For the text-containing cell, return its midpoint in (X, Y) coordinate format. 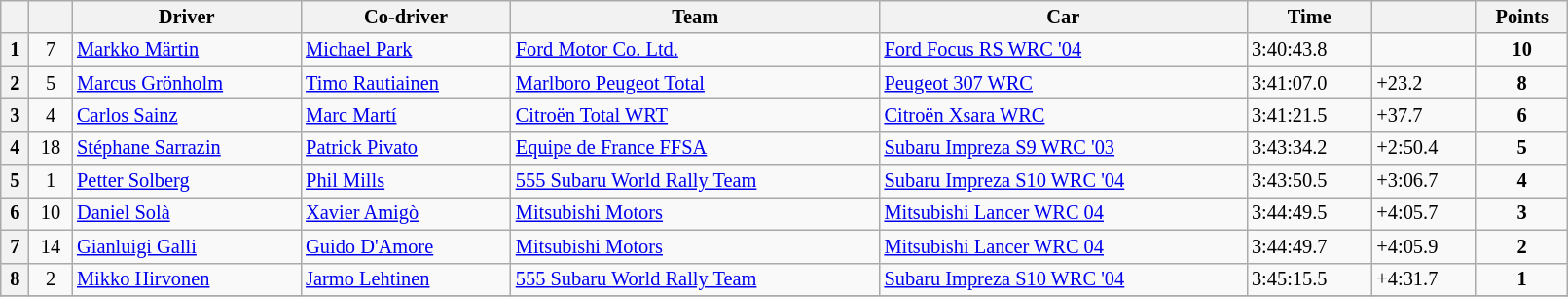
Marc Martí (406, 115)
Daniel Solà (187, 213)
+3:06.7 (1423, 181)
Peugeot 307 WRC (1063, 83)
Gianluigi Galli (187, 246)
Guido D'Amore (406, 246)
3:43:34.2 (1309, 148)
Carlos Sainz (187, 115)
3:40:43.8 (1309, 50)
+23.2 (1423, 83)
Jarmo Lehtinen (406, 279)
Patrick Pivato (406, 148)
Ford Focus RS WRC '04 (1063, 50)
Points (1521, 17)
Ford Motor Co. Ltd. (695, 50)
Driver (187, 17)
Subaru Impreza S9 WRC '03 (1063, 148)
14 (51, 246)
Equipe de France FFSA (695, 148)
Markko Märtin (187, 50)
3:44:49.7 (1309, 246)
Time (1309, 17)
Phil Mills (406, 181)
Stéphane Sarrazin (187, 148)
+4:05.7 (1423, 213)
Marcus Grönholm (187, 83)
Marlboro Peugeot Total (695, 83)
3:43:50.5 (1309, 181)
Michael Park (406, 50)
3:41:21.5 (1309, 115)
Timo Rautiainen (406, 83)
Citroën Xsara WRC (1063, 115)
+2:50.4 (1423, 148)
3:45:15.5 (1309, 279)
+4:31.7 (1423, 279)
Citroën Total WRT (695, 115)
3:41:07.0 (1309, 83)
+4:05.9 (1423, 246)
Petter Solberg (187, 181)
Team (695, 17)
Mikko Hirvonen (187, 279)
+37.7 (1423, 115)
3:44:49.5 (1309, 213)
18 (51, 148)
Xavier Amigò (406, 213)
Car (1063, 17)
Co-driver (406, 17)
